Scan for the cell matching the given text and deliver its [x, y] coordinate at center. 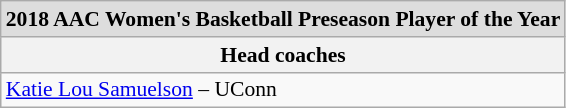
Katie Lou Samuelson – UConn [284, 90]
Head coaches [284, 55]
2018 AAC Women's Basketball Preseason Player of the Year [284, 19]
